Pinpoint the cell where the given text exists, returning its (X, Y) midpoint coordinate. 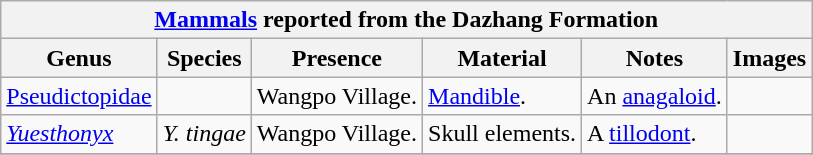
Skull elements. (502, 134)
Presence (336, 58)
Images (769, 58)
Mandible. (502, 96)
Y. tingae (204, 134)
An anagaloid. (655, 96)
Mammals reported from the Dazhang Formation (406, 20)
Material (502, 58)
Genus (79, 58)
Species (204, 58)
Notes (655, 58)
Yuesthonyx (79, 134)
A tillodont. (655, 134)
Pseudictopidae (79, 96)
